Output the (x, y) coordinate of the center of the cell containing the given text.  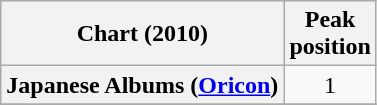
1 (330, 85)
Japanese Albums (Oricon) (142, 85)
Peakposition (330, 34)
Chart (2010) (142, 34)
